Pinpoint the cell where the given text exists, returning its (x, y) midpoint coordinate. 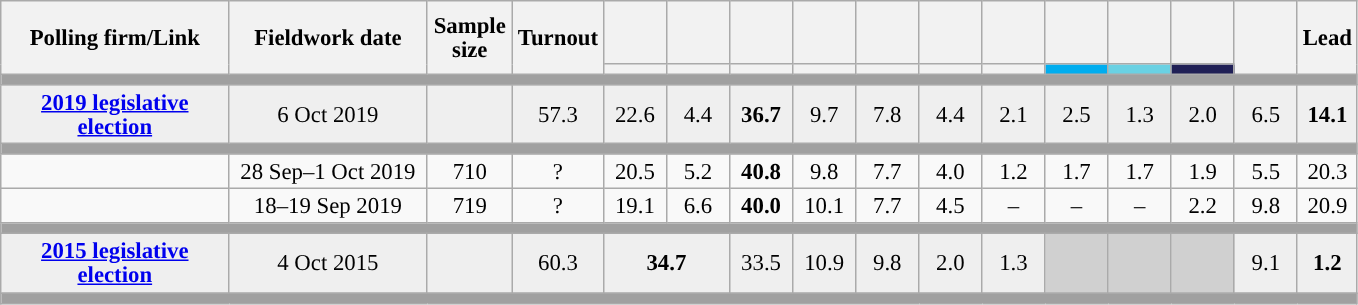
2.2 (1202, 206)
4.5 (950, 206)
Polling firm/Link (115, 38)
2019 legislative election (115, 114)
2015 legislative election (115, 264)
2.1 (1014, 114)
4 Oct 2015 (328, 264)
60.3 (558, 264)
40.0 (762, 206)
5.2 (698, 172)
6.5 (1266, 114)
7.8 (888, 114)
719 (470, 206)
36.7 (762, 114)
6 Oct 2019 (328, 114)
34.7 (666, 264)
4.0 (950, 172)
19.1 (634, 206)
5.5 (1266, 172)
20.3 (1327, 172)
20.5 (634, 172)
14.1 (1327, 114)
57.3 (558, 114)
28 Sep–1 Oct 2019 (328, 172)
33.5 (762, 264)
20.9 (1327, 206)
9.7 (824, 114)
Sample size (470, 38)
10.9 (824, 264)
1.9 (1202, 172)
2.5 (1076, 114)
10.1 (824, 206)
Lead (1327, 38)
18–19 Sep 2019 (328, 206)
710 (470, 172)
6.6 (698, 206)
40.8 (762, 172)
22.6 (634, 114)
9.1 (1266, 264)
Fieldwork date (328, 38)
Turnout (558, 38)
